Pinpoint the cell where the given text exists, returning its [X, Y] midpoint coordinate. 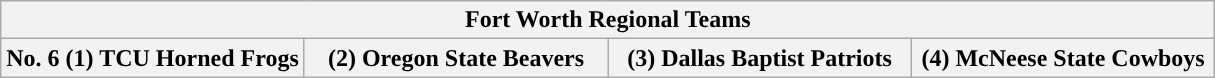
No. 6 (1) TCU Horned Frogs [153, 58]
(2) Oregon State Beavers [456, 58]
(4) McNeese State Cowboys [1063, 58]
Fort Worth Regional Teams [608, 20]
(3) Dallas Baptist Patriots [760, 58]
